Search for the cell housing the specified text and yield its (X, Y) center coordinate. 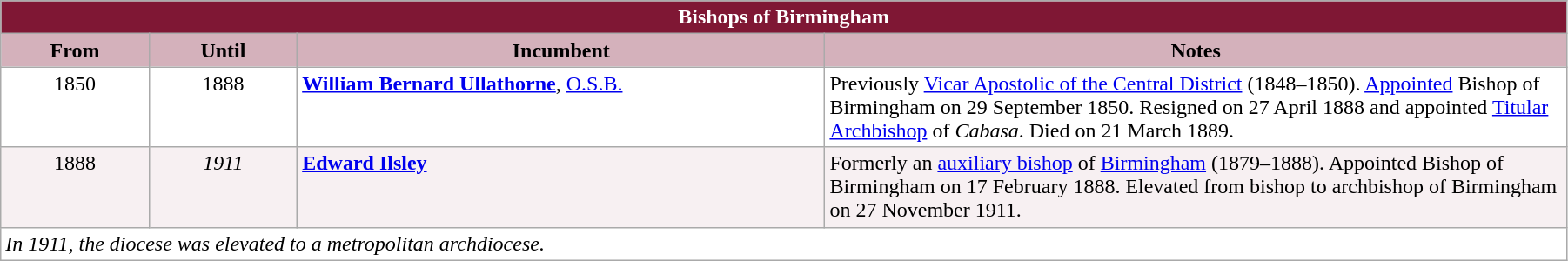
William Bernard Ullathorne, O.S.B. (561, 107)
Notes (1196, 50)
From (75, 50)
Incumbent (561, 50)
1850 (75, 107)
Edward Ilsley (561, 187)
1911 (223, 187)
Until (223, 50)
Bishops of Birmingham (784, 17)
In 1911, the diocese was elevated to a metropolitan archdiocese. (784, 244)
